Find where the given text appears and provide that cell's center as [X, Y] coordinate. 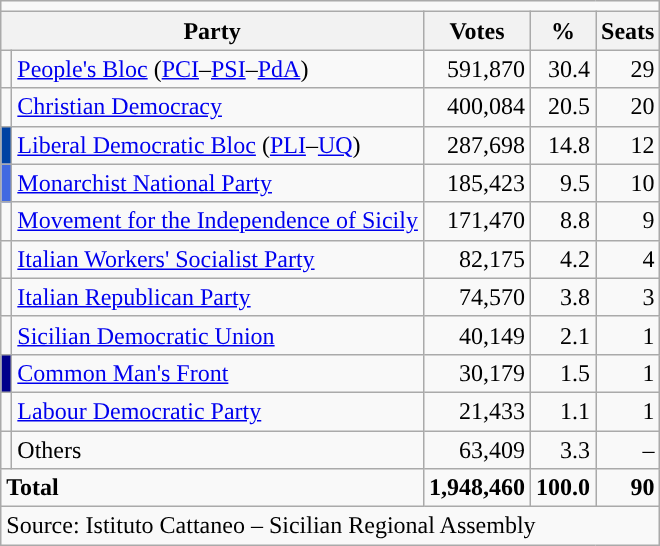
People's Bloc (PCI–PSI–PdA) [218, 69]
% [562, 31]
Monarchist National Party [218, 183]
Labour Democratic Party [218, 411]
Italian Republican Party [218, 297]
Common Man's Front [218, 373]
82,175 [476, 259]
591,870 [476, 69]
Seats [628, 31]
2.1 [562, 335]
100.0 [562, 488]
90 [628, 488]
400,084 [476, 107]
287,698 [476, 145]
63,409 [476, 449]
1.5 [562, 373]
Party [212, 31]
74,570 [476, 297]
3.8 [562, 297]
8.8 [562, 221]
20 [628, 107]
Source: Istituto Cattaneo – Sicilian Regional Assembly [330, 526]
30,179 [476, 373]
1,948,460 [476, 488]
10 [628, 183]
1.1 [562, 411]
30.4 [562, 69]
4.2 [562, 259]
Total [212, 488]
14.8 [562, 145]
3 [628, 297]
4 [628, 259]
Movement for the Independence of Sicily [218, 221]
171,470 [476, 221]
29 [628, 69]
Italian Workers' Socialist Party [218, 259]
3.3 [562, 449]
9 [628, 221]
Sicilian Democratic Union [218, 335]
9.5 [562, 183]
40,149 [476, 335]
Others [218, 449]
21,433 [476, 411]
20.5 [562, 107]
185,423 [476, 183]
Liberal Democratic Bloc (PLI–UQ) [218, 145]
Christian Democracy [218, 107]
Votes [476, 31]
12 [628, 145]
– [628, 449]
